Identify which cell holds the provided text, then report its [x, y] central coordinate. 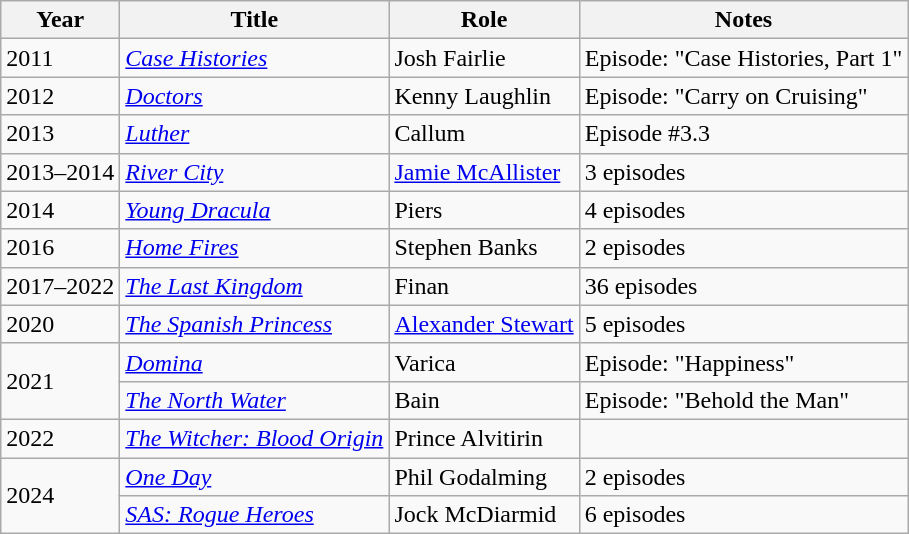
The North Water [254, 400]
Role [484, 20]
The Last Kingdom [254, 286]
2014 [60, 210]
2017–2022 [60, 286]
Josh Fairlie [484, 58]
2020 [60, 324]
Episode: "Carry on Cruising" [744, 96]
Stephen Banks [484, 248]
5 episodes [744, 324]
Finan [484, 286]
Domina [254, 362]
Bain [484, 400]
Kenny Laughlin [484, 96]
Case Histories [254, 58]
2013–2014 [60, 172]
Doctors [254, 96]
Home Fires [254, 248]
One Day [254, 477]
Episode: "Behold the Man" [744, 400]
River City [254, 172]
Episode: "Case Histories, Part 1" [744, 58]
36 episodes [744, 286]
2021 [60, 381]
Varica [484, 362]
3 episodes [744, 172]
Episode #3.3 [744, 134]
Year [60, 20]
2013 [60, 134]
2012 [60, 96]
Phil Godalming [484, 477]
Luther [254, 134]
Callum [484, 134]
Episode: "Happiness" [744, 362]
2024 [60, 496]
SAS: Rogue Heroes [254, 515]
4 episodes [744, 210]
Notes [744, 20]
Young Dracula [254, 210]
Prince Alvitirin [484, 438]
Jock McDiarmid [484, 515]
Alexander Stewart [484, 324]
6 episodes [744, 515]
The Spanish Princess [254, 324]
Title [254, 20]
2016 [60, 248]
2022 [60, 438]
2011 [60, 58]
Piers [484, 210]
Jamie McAllister [484, 172]
The Witcher: Blood Origin [254, 438]
